Determine the (X, Y) coordinate at the center of the cell enclosing the given text.  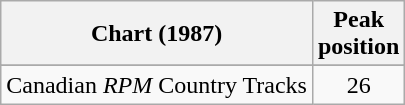
Peakposition (358, 34)
26 (358, 85)
Canadian RPM Country Tracks (157, 85)
Chart (1987) (157, 34)
